For the text-containing cell, return its midpoint in [X, Y] coordinate format. 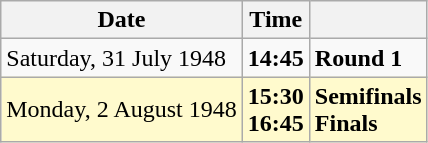
14:45 [276, 58]
Round 1 [368, 58]
15:3016:45 [276, 110]
Saturday, 31 July 1948 [122, 58]
Date [122, 20]
SemifinalsFinals [368, 110]
Time [276, 20]
Monday, 2 August 1948 [122, 110]
